Determine the (X, Y) coordinate at the center of the cell enclosing the given text.  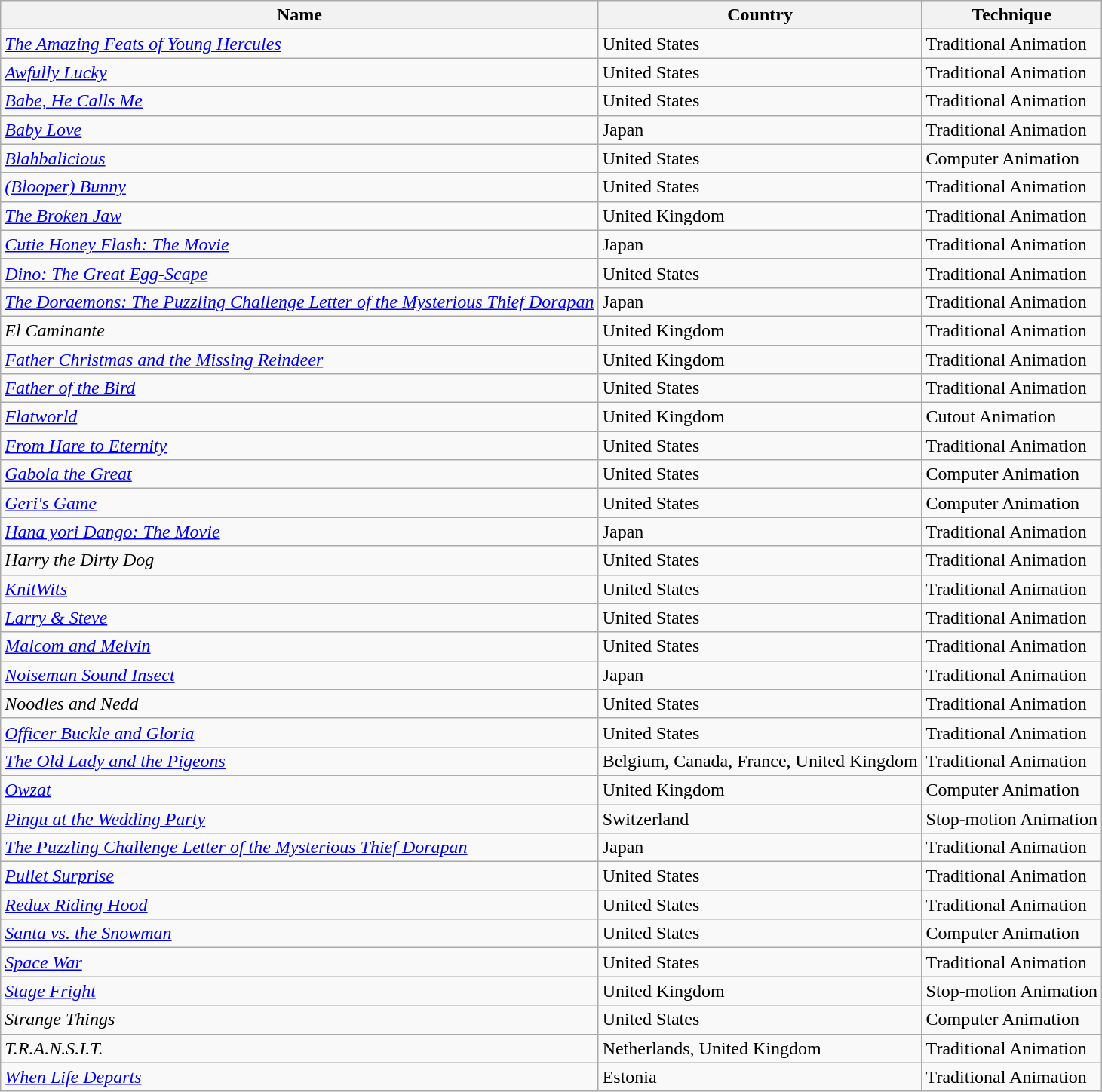
Noiseman Sound Insect (299, 675)
When Life Departs (299, 1077)
Pullet Surprise (299, 876)
Father Christmas and the Missing Reindeer (299, 360)
El Caminante (299, 330)
Flatworld (299, 417)
Switzerland (760, 818)
Netherlands, United Kingdom (760, 1048)
Noodles and Nedd (299, 704)
The Amazing Feats of Young Hercules (299, 44)
Hana yori Dango: The Movie (299, 532)
Cutie Honey Flash: The Movie (299, 244)
KnitWits (299, 589)
Name (299, 15)
Gabola the Great (299, 474)
Harry the Dirty Dog (299, 560)
The Doraemons: The Puzzling Challenge Letter of the Mysterious Thief Dorapan (299, 302)
Larry & Steve (299, 618)
Pingu at the Wedding Party (299, 818)
Stage Fright (299, 991)
The Puzzling Challenge Letter of the Mysterious Thief Dorapan (299, 848)
Awfully Lucky (299, 72)
The Old Lady and the Pigeons (299, 761)
T.R.A.N.S.I.T. (299, 1048)
Technique (1011, 15)
(Blooper) Bunny (299, 187)
From Hare to Eternity (299, 446)
Baby Love (299, 130)
Owzat (299, 790)
Father of the Bird (299, 388)
Country (760, 15)
Dino: The Great Egg-Scape (299, 273)
Santa vs. the Snowman (299, 934)
Geri's Game (299, 503)
Space War (299, 962)
Cutout Animation (1011, 417)
Estonia (760, 1077)
Strange Things (299, 1020)
Redux Riding Hood (299, 905)
Officer Buckle and Gloria (299, 732)
Blahbalicious (299, 158)
Malcom and Melvin (299, 646)
The Broken Jaw (299, 216)
Belgium, Canada, France, United Kingdom (760, 761)
Babe, He Calls Me (299, 101)
